Find where the given text appears and provide that cell's center as (X, Y) coordinate. 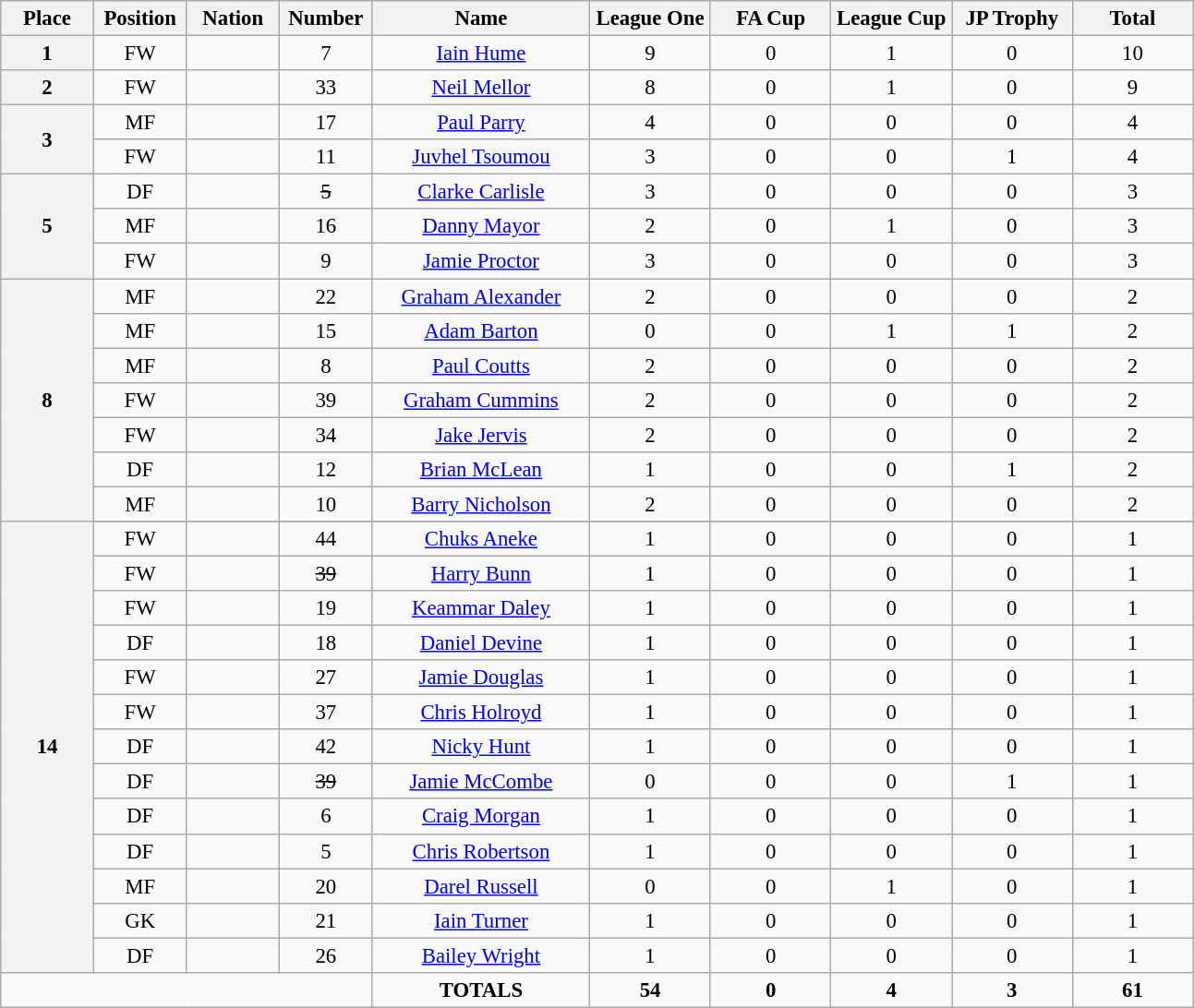
20 (327, 886)
Jamie Proctor (481, 261)
Chuks Aneke (481, 539)
Danny Mayor (481, 226)
Jake Jervis (481, 435)
33 (327, 88)
Chris Holroyd (481, 713)
Chris Robertson (481, 851)
42 (327, 747)
Clarke Carlisle (481, 192)
Bailey Wright (481, 955)
Nicky Hunt (481, 747)
Juvhel Tsoumou (481, 157)
21 (327, 920)
27 (327, 678)
37 (327, 713)
7 (327, 54)
26 (327, 955)
GK (140, 920)
22 (327, 296)
11 (327, 157)
TOTALS (481, 990)
15 (327, 330)
Neil Mellor (481, 88)
19 (327, 608)
Harry Bunn (481, 573)
18 (327, 643)
14 (48, 748)
Daniel Devine (481, 643)
Name (481, 18)
Adam Barton (481, 330)
54 (650, 990)
Darel Russell (481, 886)
Paul Parry (481, 123)
Graham Cummins (481, 400)
Jamie McCombe (481, 782)
Iain Hume (481, 54)
Keammar Daley (481, 608)
44 (327, 539)
League One (650, 18)
Brian McLean (481, 470)
Paul Coutts (481, 366)
Graham Alexander (481, 296)
Craig Morgan (481, 817)
61 (1132, 990)
Number (327, 18)
League Cup (892, 18)
16 (327, 226)
Nation (233, 18)
6 (327, 817)
Barry Nicholson (481, 504)
FA Cup (770, 18)
Jamie Douglas (481, 678)
Iain Turner (481, 920)
Place (48, 18)
Position (140, 18)
12 (327, 470)
34 (327, 435)
JP Trophy (1012, 18)
17 (327, 123)
Total (1132, 18)
